Pinpoint the cell where the given text exists, returning its [x, y] midpoint coordinate. 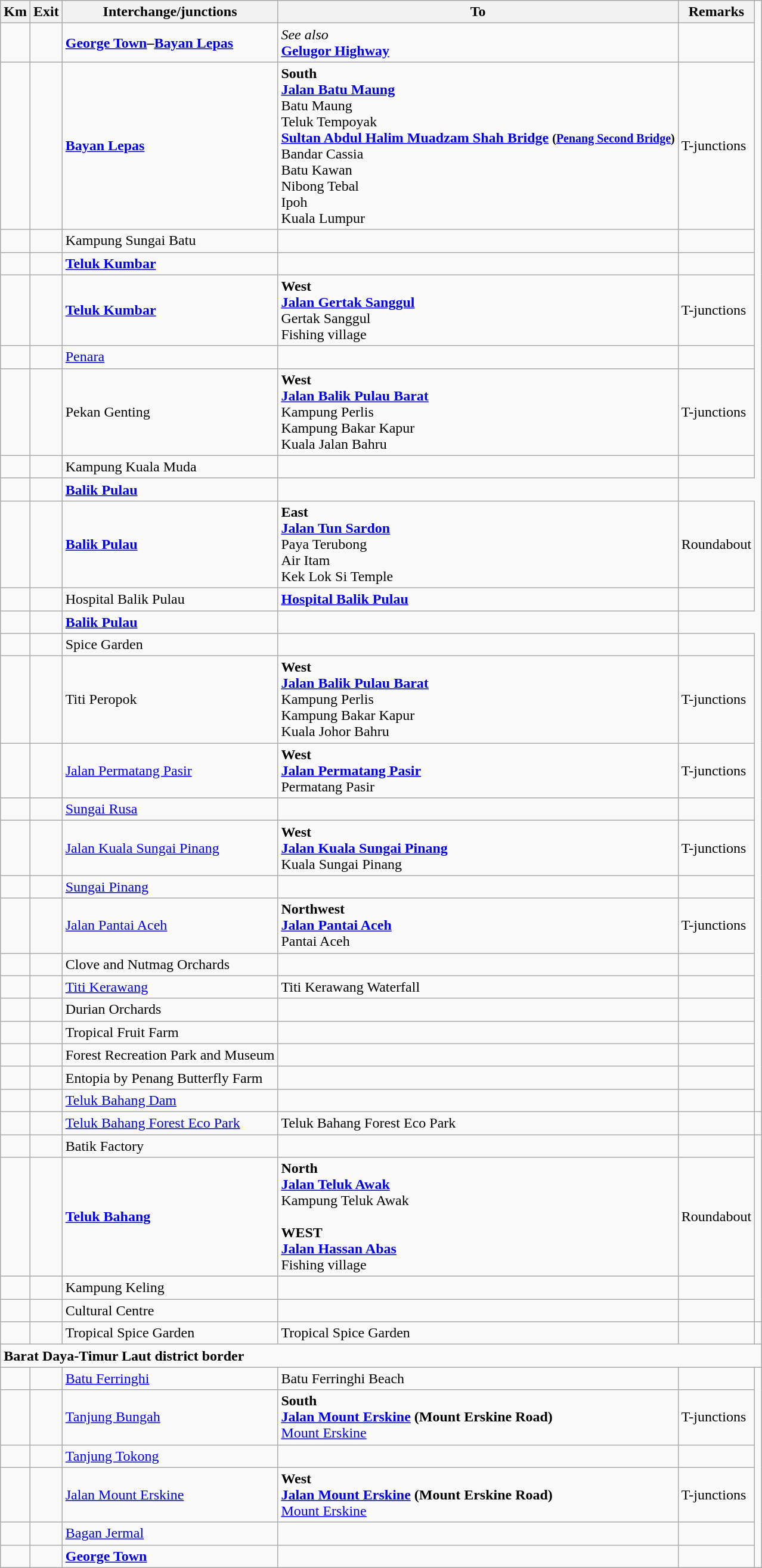
Sungai Rusa [170, 809]
Kampung Kuala Muda [170, 467]
West Jalan Balik Pulau BaratKampung PerlisKampung Bakar KapurKuala Johor Bahru [478, 700]
Tropical Fruit Farm [170, 1032]
George Town–Bayan Lepas [170, 43]
Jalan Permatang Pasir [170, 771]
Interchange/junctions [170, 12]
East Jalan Tun SardonPaya TerubongAir ItamKek Lok Si Temple [478, 544]
North Jalan Teluk AwakKampung Teluk AwakWEST Jalan Hassan AbasFishing village [478, 1217]
Titi Peropok [170, 700]
Titi Kerawang [170, 987]
Teluk Bahang [170, 1217]
Exit [46, 12]
Forest Recreation Park and Museum [170, 1055]
Clove and Nutmag Orchards [170, 964]
South Jalan Mount Erskine (Mount Erskine Road)Mount Erskine [478, 1417]
Remarks [716, 12]
Teluk Bahang Dam [170, 1100]
Kampung Sungai Batu [170, 241]
Penara [170, 357]
Bagan Jermal [170, 1533]
Cultural Centre [170, 1311]
West Jalan Mount Erskine (Mount Erskine Road)Mount Erskine [478, 1495]
Tanjung Bungah [170, 1417]
Pekan Genting [170, 412]
Batu Ferringhi [170, 1378]
Tanjung Tokong [170, 1456]
Bayan Lepas [170, 145]
Jalan Pantai Aceh [170, 926]
West Jalan Gertak SanggulGertak SanggulFishing village [478, 310]
Spice Garden [170, 645]
See also Gelugor Highway [478, 43]
Durian Orchards [170, 1010]
Jalan Mount Erskine [170, 1495]
Jalan Kuala Sungai Pinang [170, 848]
West Jalan Permatang PasirPermatang Pasir [478, 771]
Km [16, 12]
West Jalan Kuala Sungai PinangKuala Sungai Pinang [478, 848]
Entopia by Penang Butterfly Farm [170, 1078]
Titi Kerawang Waterfall [478, 987]
George Town [170, 1556]
Northwest Jalan Pantai AcehPantai Aceh [478, 926]
To [478, 12]
Sungai Pinang [170, 887]
West Jalan Balik Pulau BaratKampung PerlisKampung Bakar KapurKuala Jalan Bahru [478, 412]
Batik Factory [170, 1146]
Barat Daya-Timur Laut district border [381, 1356]
Batu Ferringhi Beach [478, 1378]
Kampung Keling [170, 1288]
